Pinpoint the cell where the given text exists, returning its (x, y) midpoint coordinate. 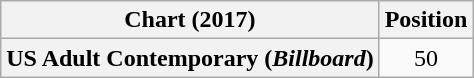
Chart (2017) (190, 20)
Position (426, 20)
US Adult Contemporary (Billboard) (190, 58)
50 (426, 58)
